Return [x, y] of the center of cell containing provided text 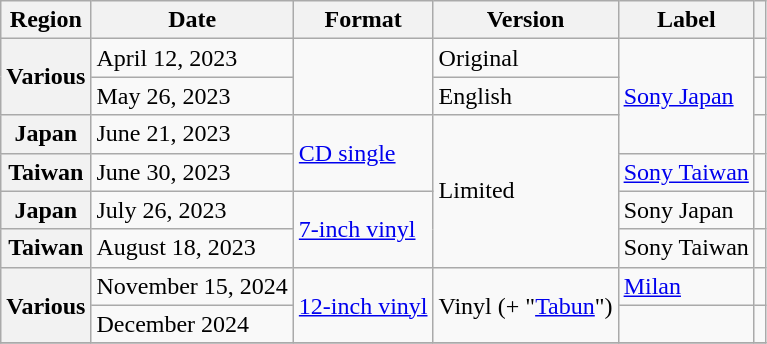
Date [192, 20]
December 2024 [192, 324]
English [526, 96]
CD single [363, 153]
Format [363, 20]
November 15, 2024 [192, 286]
Vinyl (+ "Tabun") [526, 305]
June 30, 2023 [192, 172]
April 12, 2023 [192, 58]
Region [46, 20]
Milan [686, 286]
Limited [526, 191]
7-inch vinyl [363, 229]
12-inch vinyl [363, 305]
May 26, 2023 [192, 96]
Label [686, 20]
June 21, 2023 [192, 134]
Version [526, 20]
July 26, 2023 [192, 210]
August 18, 2023 [192, 248]
Original [526, 58]
